Locate the cell with the specified text and output its [X, Y] center coordinate. 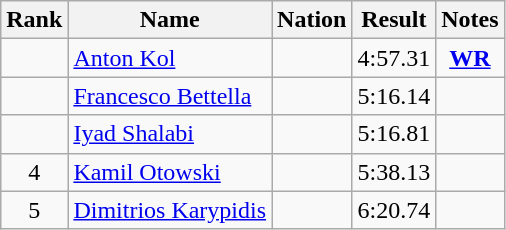
Anton Kol [170, 58]
WR [470, 58]
6:20.74 [394, 210]
Rank [34, 20]
5:16.81 [394, 134]
5:38.13 [394, 172]
Francesco Bettella [170, 96]
Nation [312, 20]
4:57.31 [394, 58]
5 [34, 210]
Iyad Shalabi [170, 134]
Name [170, 20]
5:16.14 [394, 96]
4 [34, 172]
Notes [470, 20]
Dimitrios Karypidis [170, 210]
Result [394, 20]
Kamil Otowski [170, 172]
